Extract the (x, y) coordinate from the center of the cell holding the provided text.  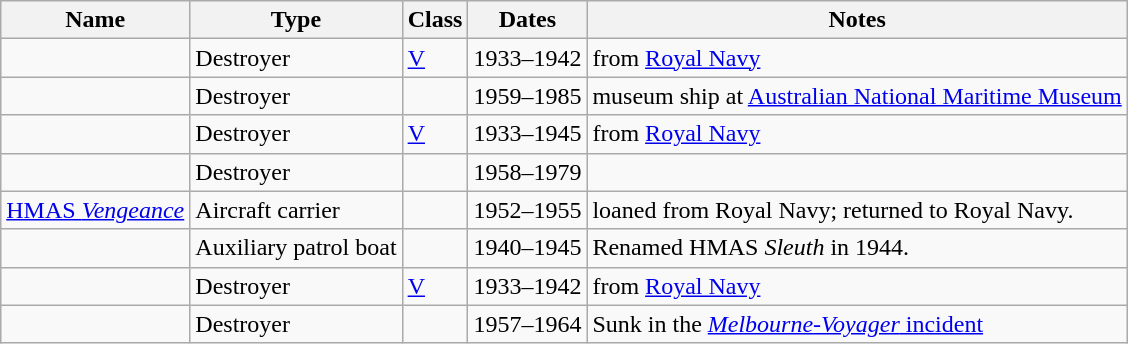
1952–1955 (528, 210)
Aircraft carrier (296, 210)
1940–1945 (528, 248)
1933–1945 (528, 134)
Name (96, 20)
Dates (528, 20)
Type (296, 20)
1959–1985 (528, 96)
Auxiliary patrol boat (296, 248)
Class (435, 20)
Sunk in the Melbourne-Voyager incident (857, 324)
museum ship at Australian National Maritime Museum (857, 96)
HMAS Vengeance (96, 210)
1957–1964 (528, 324)
loaned from Royal Navy; returned to Royal Navy. (857, 210)
Renamed HMAS Sleuth in 1944. (857, 248)
1958–1979 (528, 172)
Notes (857, 20)
